Return (X, Y) of the center of cell containing provided text 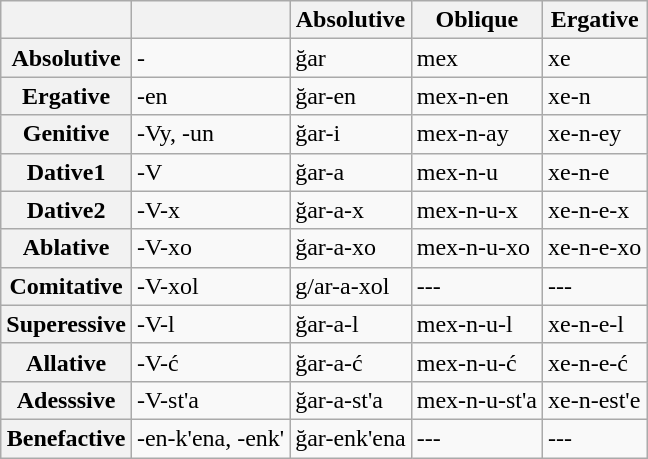
xe-n-e-xo (595, 248)
mex (476, 58)
-V (210, 172)
Comitative (66, 286)
mex-n-u-x (476, 210)
-en (210, 96)
- (210, 58)
xe (595, 58)
Benefactive (66, 438)
mex-n-u (476, 172)
xe-n-e-l (595, 324)
Oblique (476, 20)
ğar-i (351, 134)
Dative2 (66, 210)
-V-xo (210, 248)
ğar-a-xo (351, 248)
mex-n-u-xo (476, 248)
mex-n-u-st'a (476, 400)
Dative1 (66, 172)
mex-n-en (476, 96)
ğar-a-st'a (351, 400)
ğar-a-l (351, 324)
ğar-enk'ena (351, 438)
xe-n-e-x (595, 210)
Ablative (66, 248)
Adesssive (66, 400)
ğar-a-x (351, 210)
Genitive (66, 134)
xe-n-e-ć (595, 362)
mex-n-ay (476, 134)
g/ar-a-xol (351, 286)
xe-n-est'e (595, 400)
xe-n-ey (595, 134)
ğar (351, 58)
-V-ć (210, 362)
-Vy, -un (210, 134)
Allative (66, 362)
ğar-a (351, 172)
xe-n (595, 96)
-en-k'ena, -enk' (210, 438)
-V-st'a (210, 400)
mex-n-u-ć (476, 362)
ğar-a-ć (351, 362)
xe-n-e (595, 172)
-V-x (210, 210)
ğar-en (351, 96)
mex-n-u-l (476, 324)
-V-l (210, 324)
Superessive (66, 324)
-V-xol (210, 286)
